Search for the cell housing the specified text and yield its [x, y] center coordinate. 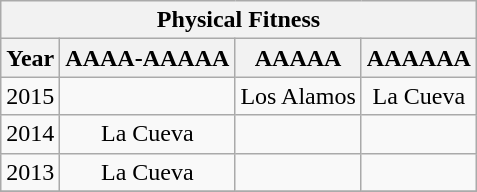
Year [30, 58]
Los Alamos [298, 96]
AAAAAA [418, 58]
2013 [30, 172]
2014 [30, 134]
AAAAA [298, 58]
Physical Fitness [239, 20]
2015 [30, 96]
AAAA-AAAAA [148, 58]
